Locate the cell with the specified text and output its (X, Y) center coordinate. 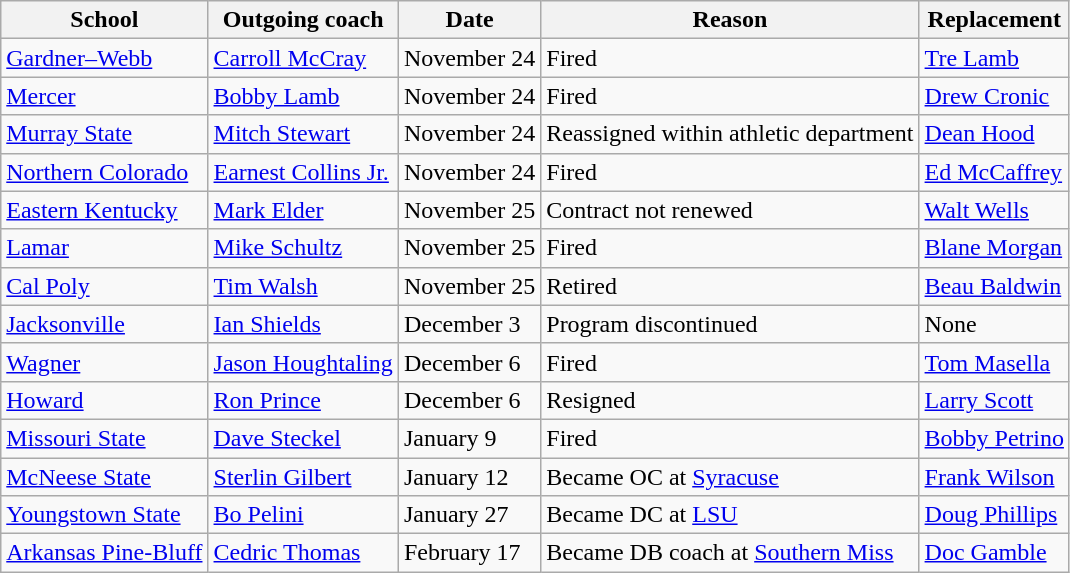
Wagner (104, 362)
Carroll McCray (303, 58)
Tom Masella (994, 362)
Doc Gamble (994, 553)
Eastern Kentucky (104, 210)
Mike Schultz (303, 248)
Earnest Collins Jr. (303, 172)
Howard (104, 400)
Retired (730, 286)
January 27 (469, 515)
Became DB coach at Southern Miss (730, 553)
Bobby Petrino (994, 438)
Missouri State (104, 438)
Mercer (104, 96)
Murray State (104, 134)
Lamar (104, 248)
Beau Baldwin (994, 286)
Northern Colorado (104, 172)
Blane Morgan (994, 248)
Sterlin Gilbert (303, 477)
Jacksonville (104, 324)
Doug Phillips (994, 515)
Ian Shields (303, 324)
December 3 (469, 324)
Date (469, 20)
Replacement (994, 20)
Program discontinued (730, 324)
Reassigned within athletic department (730, 134)
Dean Hood (994, 134)
Tim Walsh (303, 286)
Cedric Thomas (303, 553)
Reason (730, 20)
January 12 (469, 477)
Youngstown State (104, 515)
Outgoing coach (303, 20)
Bo Pelini (303, 515)
February 17 (469, 553)
Became DC at LSU (730, 515)
Frank Wilson (994, 477)
Contract not renewed (730, 210)
Became OC at Syracuse (730, 477)
Larry Scott (994, 400)
Tre Lamb (994, 58)
Mark Elder (303, 210)
None (994, 324)
Mitch Stewart (303, 134)
School (104, 20)
Bobby Lamb (303, 96)
Dave Steckel (303, 438)
Walt Wells (994, 210)
Resigned (730, 400)
Gardner–Webb (104, 58)
Ron Prince (303, 400)
McNeese State (104, 477)
Arkansas Pine-Bluff (104, 553)
Cal Poly (104, 286)
Drew Cronic (994, 96)
Jason Houghtaling (303, 362)
Ed McCaffrey (994, 172)
January 9 (469, 438)
